Search for the cell housing the specified text and yield its (X, Y) center coordinate. 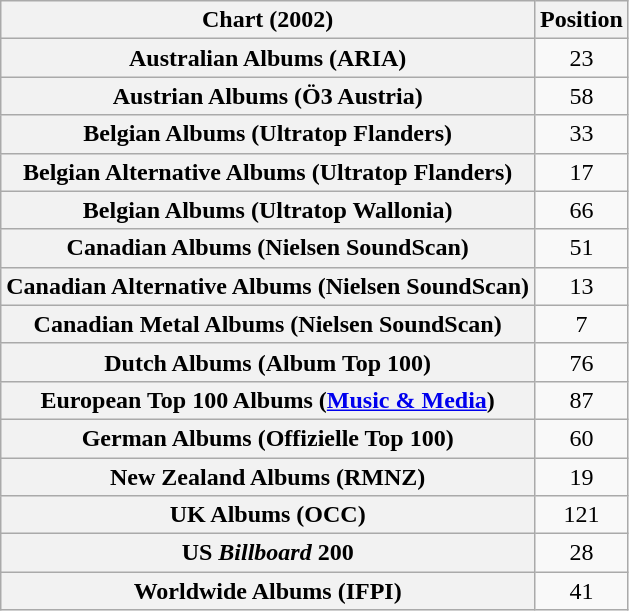
87 (582, 400)
Australian Albums (ARIA) (268, 58)
Canadian Metal Albums (Nielsen SoundScan) (268, 324)
European Top 100 Albums (Music & Media) (268, 400)
Dutch Albums (Album Top 100) (268, 362)
Canadian Alternative Albums (Nielsen SoundScan) (268, 286)
19 (582, 477)
51 (582, 248)
13 (582, 286)
Belgian Alternative Albums (Ultratop Flanders) (268, 172)
58 (582, 96)
7 (582, 324)
76 (582, 362)
60 (582, 438)
German Albums (Offizielle Top 100) (268, 438)
41 (582, 591)
Belgian Albums (Ultratop Wallonia) (268, 210)
UK Albums (OCC) (268, 515)
Position (582, 20)
Worldwide Albums (IFPI) (268, 591)
33 (582, 134)
66 (582, 210)
17 (582, 172)
Canadian Albums (Nielsen SoundScan) (268, 248)
23 (582, 58)
US Billboard 200 (268, 553)
28 (582, 553)
New Zealand Albums (RMNZ) (268, 477)
Belgian Albums (Ultratop Flanders) (268, 134)
Austrian Albums (Ö3 Austria) (268, 96)
121 (582, 515)
Chart (2002) (268, 20)
